Detect which cell encompasses the target text, then output its (X, Y) center coordinate. 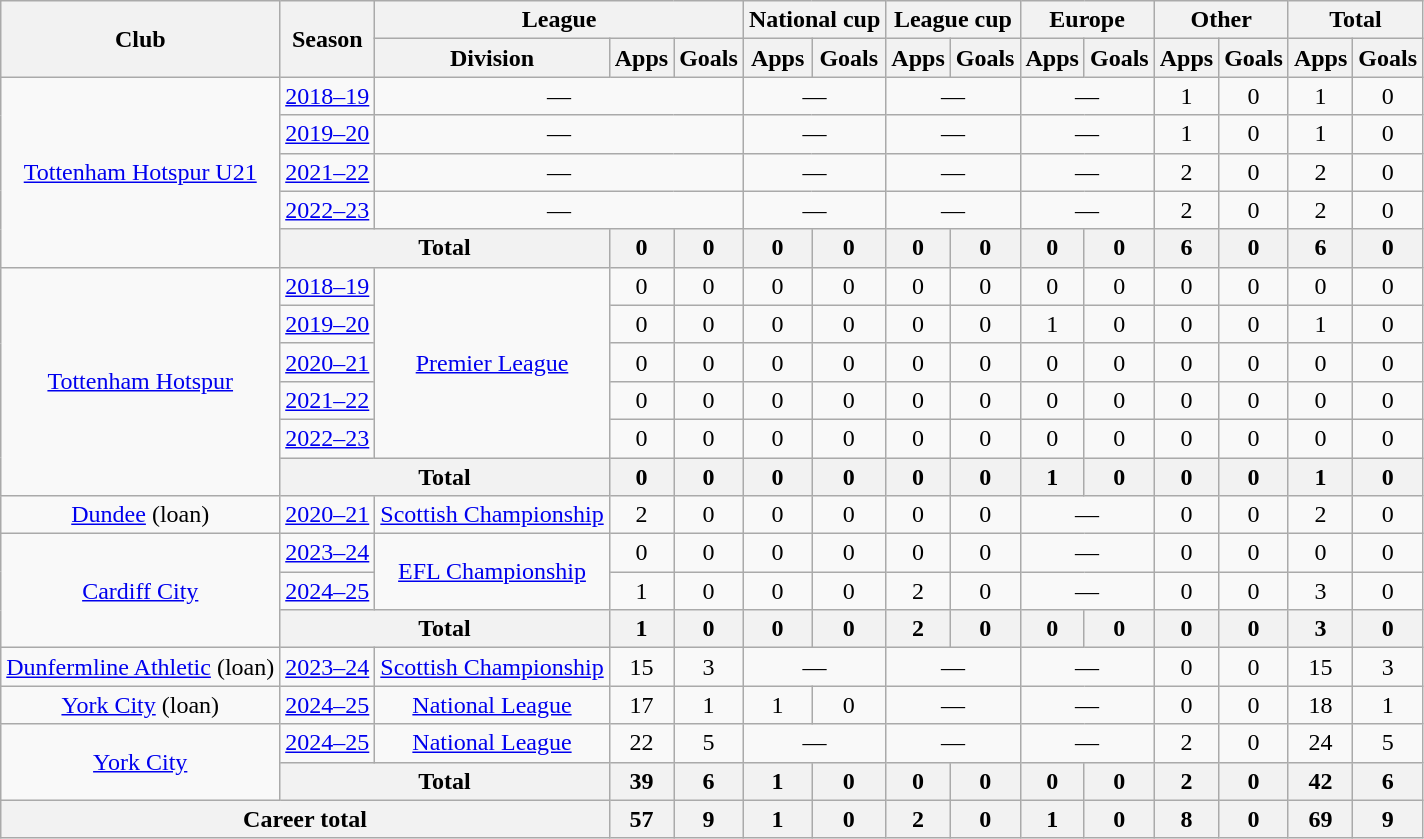
Dunfermline Athletic (loan) (140, 667)
Career total (305, 819)
42 (1320, 781)
24 (1320, 743)
39 (641, 781)
York City (140, 762)
National cup (814, 20)
EFL Championship (492, 572)
17 (641, 705)
22 (641, 743)
Club (140, 39)
Other (1221, 20)
League cup (953, 20)
Europe (1087, 20)
York City (loan) (140, 705)
69 (1320, 819)
8 (1186, 819)
57 (641, 819)
Cardiff City (140, 591)
18 (1320, 705)
Dundee (loan) (140, 515)
Division (492, 58)
Tottenham Hotspur (140, 381)
Season (328, 39)
League (560, 20)
Tottenham Hotspur U21 (140, 172)
Premier League (492, 362)
